Search for the cell housing the specified text and yield its [X, Y] center coordinate. 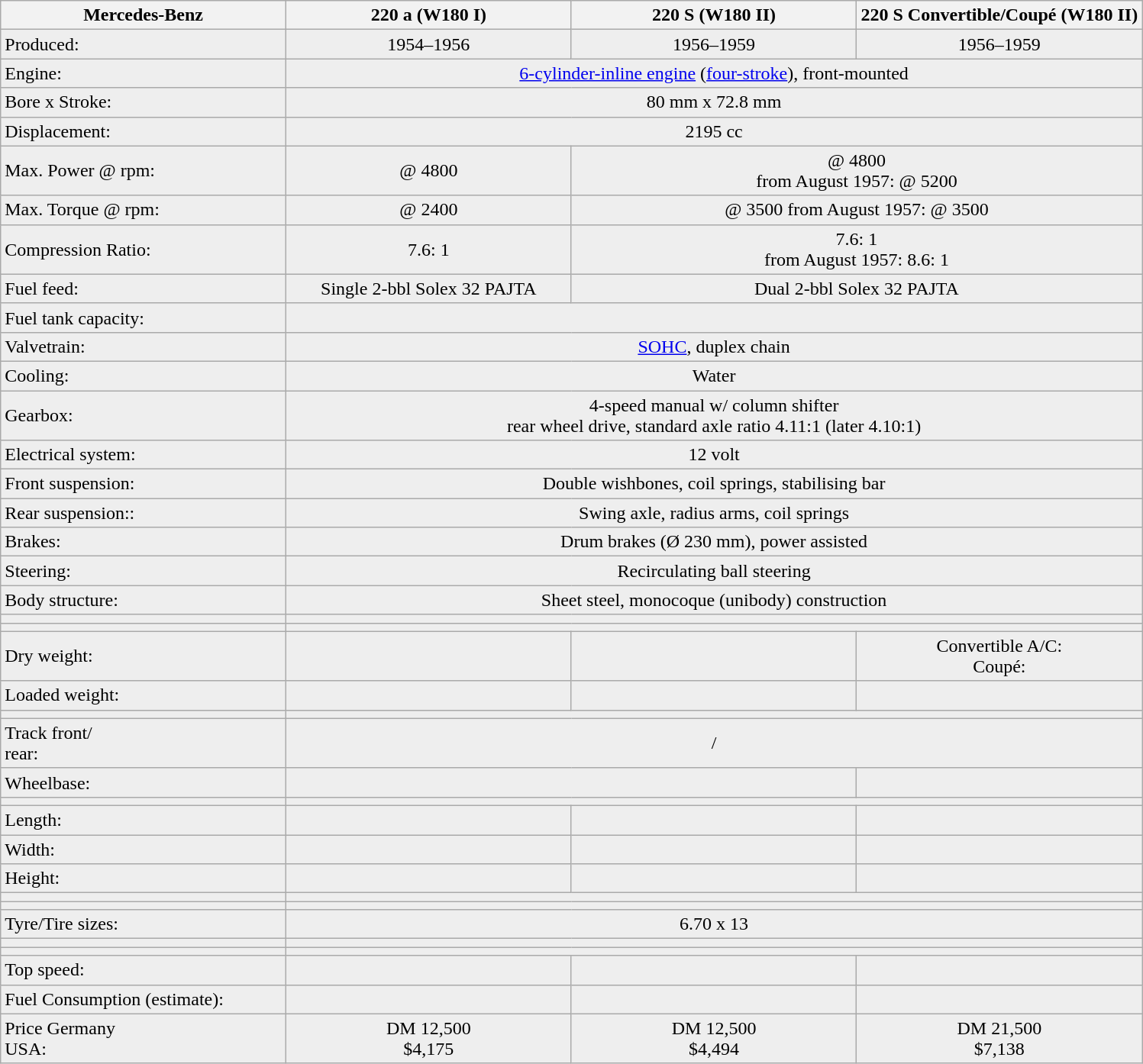
Height: [144, 879]
Electrical system: [144, 455]
Convertible A/C: Coupé: [999, 656]
Cooling: [144, 376]
7.6: 1 from August 1957: 8.6: 1 [857, 249]
Fuel tank capacity: [144, 318]
220 S Convertible/Coupé (W180 II) [999, 15]
DM 21,500 $7,138 [999, 1038]
80 mm x 72.8 mm [713, 102]
Body structure: [144, 600]
Brakes: [144, 542]
Engine: [144, 73]
12 volt [713, 455]
6-cylinder-inline engine (four-stroke), front-mounted [713, 73]
Dry weight: [144, 656]
@ 4800 [428, 171]
Max. Power @ rpm: [144, 171]
Wheelbase: [144, 782]
Tyre/Tire sizes: [144, 924]
@ 3500 from August 1957: @ 3500 [857, 210]
Price Germany USA: [144, 1038]
Produced: [144, 44]
Dual 2-bbl Solex 32 PAJTA [857, 289]
Width: [144, 850]
Top speed: [144, 970]
Sheet steel, monocoque (unibody) construction [713, 600]
7.6: 1 [428, 249]
Mercedes-Benz [144, 15]
Drum brakes (Ø 230 mm), power assisted [713, 542]
Gearbox: [144, 415]
Compression Ratio: [144, 249]
@ 2400 [428, 210]
Length: [144, 820]
4-speed manual w/ column shifter rear wheel drive, standard axle ratio 4.11:1 (later 4.10:1) [713, 415]
220 a (W180 I) [428, 15]
Max. Torque @ rpm: [144, 210]
Steering: [144, 571]
Valvetrain: [144, 347]
1954–1956 [428, 44]
@ 4800 from August 1957: @ 5200 [857, 171]
Single 2-bbl Solex 32 PAJTA [428, 289]
Swing axle, radius arms, coil springs [713, 513]
Recirculating ball steering [713, 571]
Front suspension: [144, 484]
Displacement: [144, 131]
Loaded weight: [144, 695]
Track front/rear: [144, 743]
6.70 x 13 [713, 924]
DM 12,500 $4,494 [714, 1038]
Fuel feed: [144, 289]
DM 12,500 $4,175 [428, 1038]
Water [713, 376]
2195 cc [713, 131]
220 S (W180 II) [714, 15]
SOHC, duplex chain [713, 347]
Double wishbones, coil springs, stabilising bar [713, 484]
/ [713, 743]
Rear suspension:: [144, 513]
Bore x Stroke: [144, 102]
Fuel Consumption (estimate): [144, 999]
